For the text-containing cell, return its midpoint in (X, Y) coordinate format. 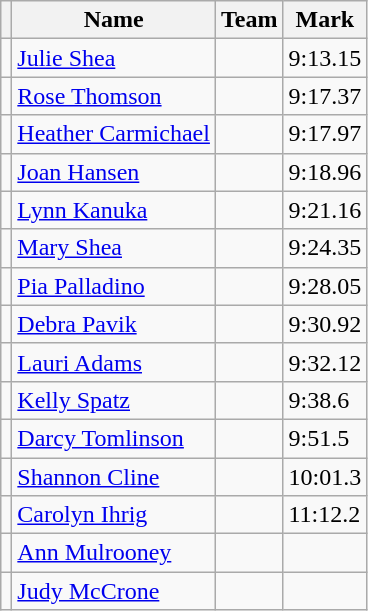
Judy McCrone (114, 591)
10:01.3 (325, 477)
9:13.15 (325, 58)
Team (249, 20)
9:21.16 (325, 210)
Lauri Adams (114, 362)
Pia Palladino (114, 286)
Mary Shea (114, 248)
Heather Carmichael (114, 134)
Lynn Kanuka (114, 210)
Ann Mulrooney (114, 553)
9:28.05 (325, 286)
Julie Shea (114, 58)
Name (114, 20)
11:12.2 (325, 515)
9:32.12 (325, 362)
Carolyn Ihrig (114, 515)
9:51.5 (325, 438)
9:24.35 (325, 248)
Debra Pavik (114, 324)
Rose Thomson (114, 96)
9:18.96 (325, 172)
9:17.97 (325, 134)
Mark (325, 20)
9:30.92 (325, 324)
Shannon Cline (114, 477)
Joan Hansen (114, 172)
Kelly Spatz (114, 400)
Darcy Tomlinson (114, 438)
9:17.37 (325, 96)
9:38.6 (325, 400)
